Detect which cell encompasses the target text, then output its (X, Y) center coordinate. 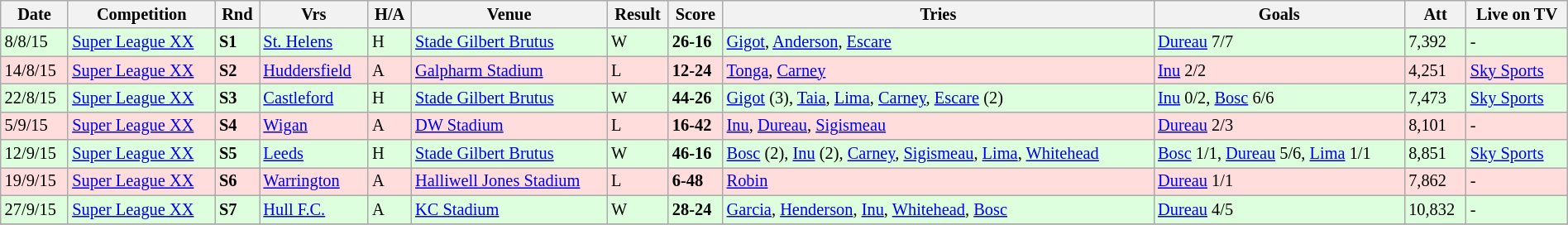
12/9/15 (35, 154)
Garcia, Henderson, Inu, Whitehead, Bosc (938, 209)
44-26 (696, 98)
Vrs (314, 14)
S1 (237, 42)
Dureau 7/7 (1279, 42)
S3 (237, 98)
KC Stadium (509, 209)
Leeds (314, 154)
4,251 (1436, 70)
46-16 (696, 154)
S4 (237, 126)
Gigot, Anderson, Escare (938, 42)
Dureau 4/5 (1279, 209)
Warrington (314, 181)
Bosc (2), Inu (2), Carney, Sigismeau, Lima, Whitehead (938, 154)
Score (696, 14)
Rnd (237, 14)
Bosc 1/1, Dureau 5/6, Lima 1/1 (1279, 154)
Castleford (314, 98)
5/9/15 (35, 126)
Inu 2/2 (1279, 70)
Inu, Dureau, Sigismeau (938, 126)
H/A (390, 14)
8/8/15 (35, 42)
27/9/15 (35, 209)
Tries (938, 14)
Halliwell Jones Stadium (509, 181)
19/9/15 (35, 181)
Huddersfield (314, 70)
Date (35, 14)
10,832 (1436, 209)
S5 (237, 154)
28-24 (696, 209)
Competition (141, 14)
Inu 0/2, Bosc 6/6 (1279, 98)
S7 (237, 209)
St. Helens (314, 42)
Live on TV (1517, 14)
Venue (509, 14)
Dureau 1/1 (1279, 181)
8,851 (1436, 154)
Goals (1279, 14)
Wigan (314, 126)
S6 (237, 181)
Galpharm Stadium (509, 70)
Robin (938, 181)
26-16 (696, 42)
8,101 (1436, 126)
Result (638, 14)
Tonga, Carney (938, 70)
12-24 (696, 70)
Att (1436, 14)
6-48 (696, 181)
Hull F.C. (314, 209)
14/8/15 (35, 70)
7,392 (1436, 42)
16-42 (696, 126)
Gigot (3), Taia, Lima, Carney, Escare (2) (938, 98)
7,473 (1436, 98)
7,862 (1436, 181)
S2 (237, 70)
DW Stadium (509, 126)
Dureau 2/3 (1279, 126)
22/8/15 (35, 98)
